Identify which cell holds the provided text, then report its [X, Y] central coordinate. 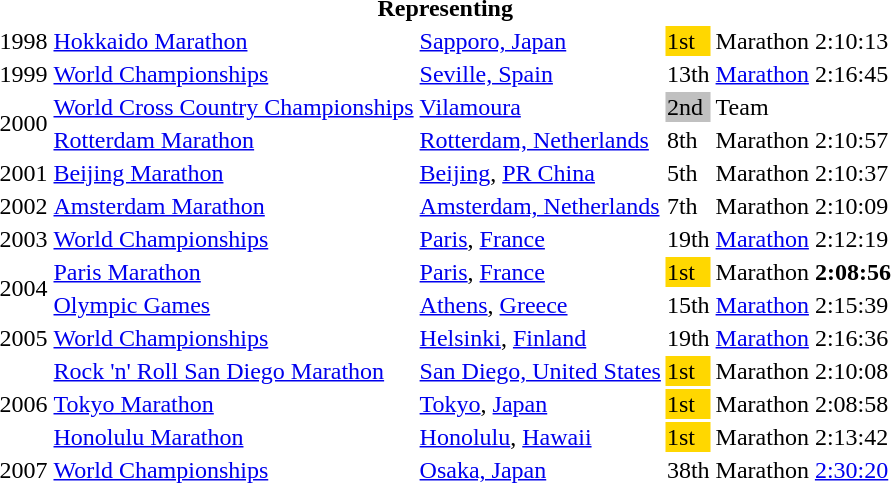
Tokyo Marathon [234, 404]
Beijing Marathon [234, 173]
Beijing, PR China [540, 173]
Team [762, 107]
7th [688, 206]
Hokkaido Marathon [234, 41]
5th [688, 173]
8th [688, 140]
World Cross Country Championships [234, 107]
Athens, Greece [540, 305]
2nd [688, 107]
Honolulu, Hawaii [540, 437]
15th [688, 305]
Tokyo, Japan [540, 404]
Vilamoura [540, 107]
Helsinki, Finland [540, 338]
Amsterdam, Netherlands [540, 206]
San Diego, United States [540, 371]
13th [688, 74]
Sapporo, Japan [540, 41]
Honolulu Marathon [234, 437]
Olympic Games [234, 305]
Rotterdam Marathon [234, 140]
Seville, Spain [540, 74]
Rock 'n' Roll San Diego Marathon [234, 371]
Rotterdam, Netherlands [540, 140]
Paris Marathon [234, 272]
Amsterdam Marathon [234, 206]
